Identify which cell holds the provided text, then report its (X, Y) central coordinate. 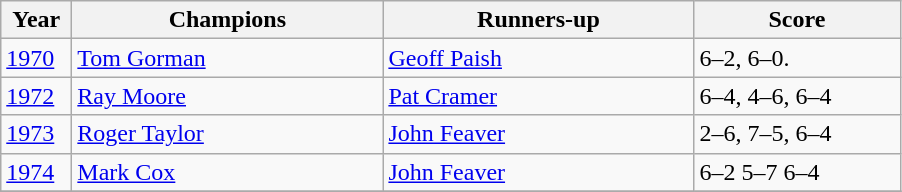
Ray Moore (228, 96)
6–2 5–7 6–4 (797, 172)
Mark Cox (228, 172)
Tom Gorman (228, 58)
6–2, 6–0. (797, 58)
Roger Taylor (228, 134)
Runners-up (538, 20)
1974 (36, 172)
Pat Cramer (538, 96)
Geoff Paish (538, 58)
2–6, 7–5, 6–4 (797, 134)
Year (36, 20)
1970 (36, 58)
Champions (228, 20)
1973 (36, 134)
1972 (36, 96)
6–4, 4–6, 6–4 (797, 96)
Score (797, 20)
